Capture the cell that displays the provided text and extract its [x, y] central coordinate. 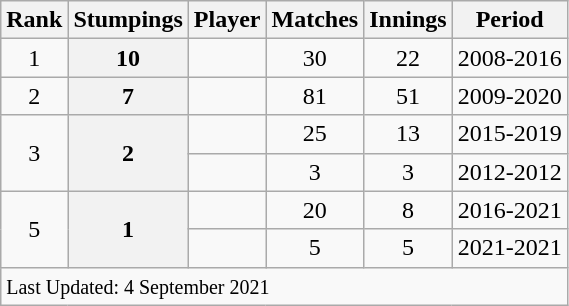
Matches [315, 20]
2015-2019 [510, 134]
2008-2016 [510, 58]
Period [510, 20]
2012-2012 [510, 172]
2016-2021 [510, 210]
30 [315, 58]
20 [315, 210]
Player [227, 20]
25 [315, 134]
2021-2021 [510, 248]
81 [315, 96]
Innings [408, 20]
8 [408, 210]
51 [408, 96]
2009-2020 [510, 96]
10 [128, 58]
22 [408, 58]
Stumpings [128, 20]
7 [128, 96]
Last Updated: 4 September 2021 [284, 286]
13 [408, 134]
Rank [34, 20]
